Determine the (x, y) coordinate at the center of the cell enclosing the given text.  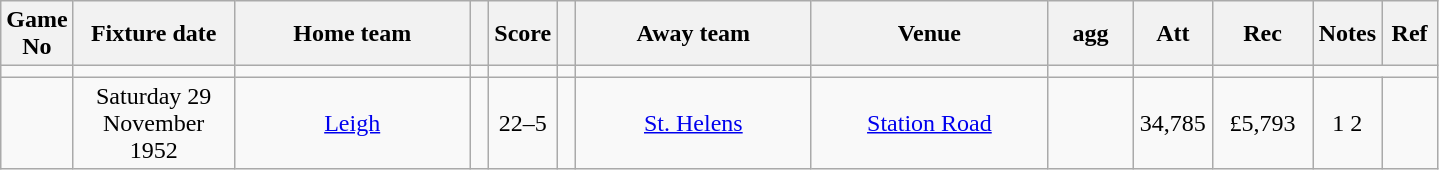
Saturday 29 November 1952 (154, 123)
Station Road (929, 123)
Leigh (352, 123)
1 2 (1347, 123)
agg (1090, 34)
Game No (37, 34)
£5,793 (1262, 123)
Att (1174, 34)
34,785 (1174, 123)
St. Helens (693, 123)
Away team (693, 34)
Fixture date (154, 34)
Home team (352, 34)
Notes (1347, 34)
Score (523, 34)
Venue (929, 34)
22–5 (523, 123)
Rec (1262, 34)
Ref (1410, 34)
